Identify which cell holds the provided text, then report its (x, y) central coordinate. 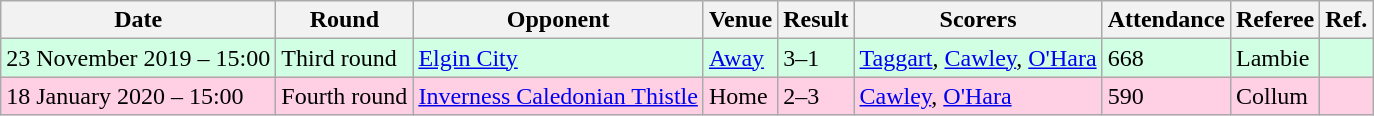
Away (740, 58)
590 (1166, 96)
3–1 (816, 58)
Inverness Caledonian Thistle (558, 96)
Opponent (558, 20)
23 November 2019 – 15:00 (138, 58)
18 January 2020 – 15:00 (138, 96)
Cawley, O'Hara (978, 96)
668 (1166, 58)
Round (344, 20)
Fourth round (344, 96)
Elgin City (558, 58)
Date (138, 20)
Referee (1274, 20)
Scorers (978, 20)
Ref. (1346, 20)
Result (816, 20)
Attendance (1166, 20)
Home (740, 96)
Lambie (1274, 58)
Taggart, Cawley, O'Hara (978, 58)
Venue (740, 20)
Collum (1274, 96)
Third round (344, 58)
2–3 (816, 96)
